Determine the (x, y) coordinate at the center of the cell enclosing the given text.  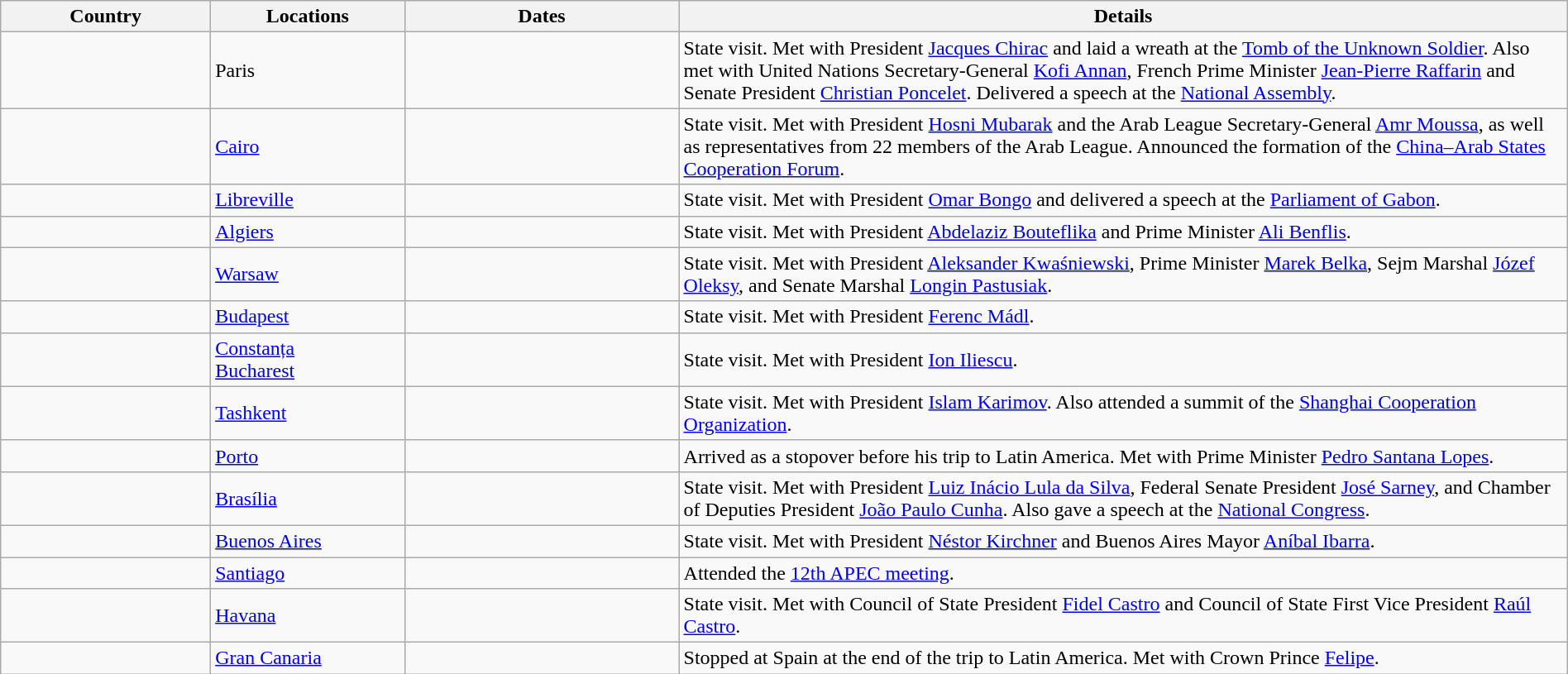
Attended the 12th APEC meeting. (1123, 573)
Libreville (308, 200)
State visit. Met with President Islam Karimov. Also attended a summit of the Shanghai Cooperation Organization. (1123, 413)
Paris (308, 70)
Country (106, 17)
State visit. Met with President Ion Iliescu. (1123, 359)
State visit. Met with President Omar Bongo and delivered a speech at the Parliament of Gabon. (1123, 200)
State visit. Met with President Néstor Kirchner and Buenos Aires Mayor Aníbal Ibarra. (1123, 541)
Stopped at Spain at the end of the trip to Latin America. Met with Crown Prince Felipe. (1123, 658)
Porto (308, 456)
State visit. Met with Council of State President Fidel Castro and Council of State First Vice President Raúl Castro. (1123, 615)
State visit. Met with President Ferenc Mádl. (1123, 317)
Warsaw (308, 275)
Gran Canaria (308, 658)
Brasília (308, 498)
Locations (308, 17)
Budapest (308, 317)
Havana (308, 615)
Dates (542, 17)
State visit. Met with President Abdelaziz Bouteflika and Prime Minister Ali Benflis. (1123, 232)
State visit. Met with President Aleksander Kwaśniewski, Prime Minister Marek Belka, Sejm Marshal Józef Oleksy, and Senate Marshal Longin Pastusiak. (1123, 275)
Santiago (308, 573)
Details (1123, 17)
Tashkent (308, 413)
Cairo (308, 146)
Algiers (308, 232)
Buenos Aires (308, 541)
ConstanțaBucharest (308, 359)
Arrived as a stopover before his trip to Latin America. Met with Prime Minister Pedro Santana Lopes. (1123, 456)
